Detect which cell encompasses the target text, then output its (X, Y) center coordinate. 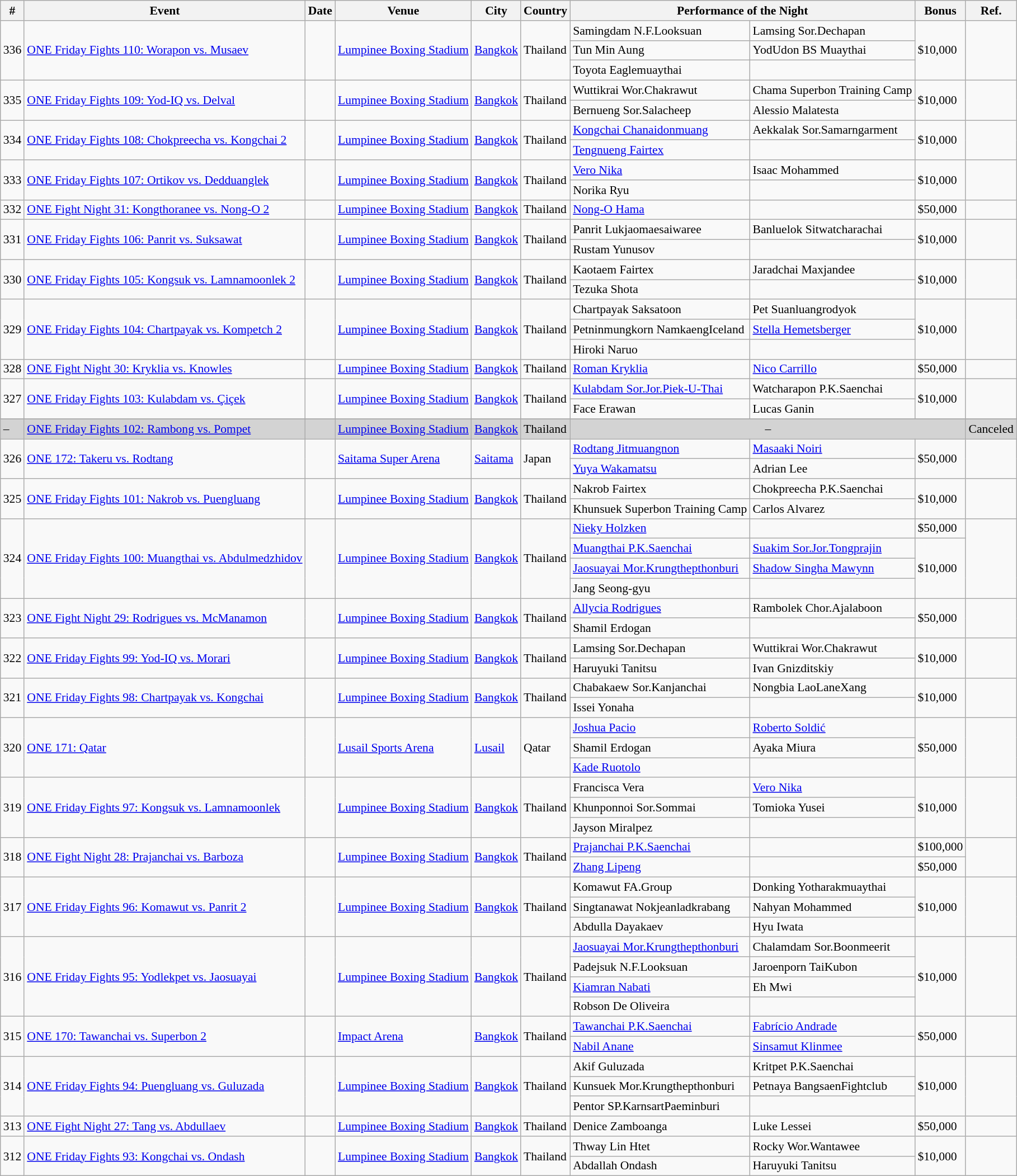
334 (12, 140)
ONE Friday Fights 95: Yodlekpet vs. Jaosuayai (164, 977)
Adrian Lee (832, 469)
Face Erawan (660, 409)
Rustam Yunusov (660, 250)
ONE Friday Fights 99: Yod-IQ vs. Morari (164, 658)
317 (12, 907)
Jaroenporn TaiKubon (832, 967)
Ivan Gnizditskiy (832, 668)
Rambolek Chor.Ajalaboon (832, 608)
Venue (403, 11)
332 (12, 210)
ONE Fight Night 28: Prajanchai vs. Barboza (164, 857)
Joshua Pacio (660, 728)
Alessio Malatesta (832, 110)
ONE Friday Fights 97: Kongsuk vs. Lamnamoonlek (164, 807)
Isaac Mohammed (832, 170)
Kongchai Chanaidonmuang (660, 130)
Shadow Singha Mawynn (832, 569)
Jayson Miralpez (660, 828)
Hyu Iwata (832, 927)
# (12, 11)
Chokpreecha P.K.Saenchai (832, 489)
Suakim Sor.Jor.Tongprajin (832, 549)
Roman Kryklia (660, 369)
Event (164, 11)
Rocky Wor.Wantawee (832, 1146)
333 (12, 180)
Tezuka Shota (660, 290)
ONE Friday Fights 94: Puengluang vs. Guluzada (164, 1086)
331 (12, 239)
Khunsuek Superbon Training Camp (660, 509)
Zhang Lipeng (660, 867)
Samingdam N.F.Looksuan (660, 31)
Stella Hemetsberger (832, 329)
Lusail Sports Arena (403, 748)
Tengnueng Fairtex (660, 150)
326 (12, 459)
ONE Friday Fights 109: Yod-IQ vs. Delval (164, 101)
Chalamdam Sor.Boonmeerit (832, 947)
Fabrício Andrade (832, 1027)
324 (12, 558)
327 (12, 399)
336 (12, 50)
312 (12, 1156)
ONE Fight Night 29: Rodrigues vs. McManamon (164, 618)
322 (12, 658)
318 (12, 857)
Kunsuek Mor.Krungthepthonburi (660, 1087)
Robson De Oliveira (660, 1007)
Nongbia LaoLaneXang (832, 688)
Qatar (545, 748)
Chama Superbon Training Camp (832, 91)
320 (12, 748)
Bernueng Sor.Salacheep (660, 110)
Pet Suanluangrodyok (832, 310)
Lucas Ganin (832, 409)
Masaaki Noiri (832, 449)
Abdallah Ondash (660, 1166)
Lusail (496, 748)
Kritpet P.K.Saenchai (832, 1066)
Carlos Alvarez (832, 509)
Tawanchai P.K.Saenchai (660, 1027)
ONE Friday Fights 93: Kongchai vs. Ondash (164, 1156)
Kaotaem Fairtex (660, 270)
Petnaya BangsaenFightclub (832, 1087)
Saitama (496, 459)
$100,000 (940, 847)
Padejsuk N.F.Looksuan (660, 967)
Japan (545, 459)
323 (12, 618)
Aekkalak Sor.Samarngarment (832, 130)
Nakrob Fairtex (660, 489)
Bonus (940, 11)
Komawut FA.Group (660, 887)
321 (12, 698)
Nico Carrillo (832, 369)
Ref. (991, 11)
Jang Seong-gyu (660, 588)
313 (12, 1126)
Watcharapon P.K.Saenchai (832, 389)
314 (12, 1086)
Impact Arena (403, 1037)
Nabil Anane (660, 1047)
Nong-O Hama (660, 210)
Prajanchai P.K.Saenchai (660, 847)
ONE 172: Takeru vs. Rodtang (164, 459)
ONE Friday Fights 98: Chartpayak vs. Kongchai (164, 698)
Nieky Holzken (660, 528)
Rodtang Jitmuangnon (660, 449)
Country (545, 11)
YodUdon BS Muaythai (832, 50)
319 (12, 807)
Kiamran Nabati (660, 987)
ONE Friday Fights 100: Muangthai vs. Abdulmedzhidov (164, 558)
ONE 170: Tawanchai vs. Superbon 2 (164, 1037)
ONE Friday Fights 104: Chartpayak vs. Kompetch 2 (164, 330)
Jaradchai Maxjandee (832, 270)
Nahyan Mohammed (832, 907)
Chartpayak Saksatoon (660, 310)
Performance of the Night (742, 11)
Panrit Lukjaomaesaiwaree (660, 230)
Toyota Eaglemuaythai (660, 70)
Kade Ruotolo (660, 768)
316 (12, 977)
ONE Friday Fights 105: Kongsuk vs. Lamnamoonlek 2 (164, 280)
Pentor SP.KarnsartPaeminburi (660, 1107)
330 (12, 280)
Donking Yotharakmuaythai (832, 887)
ONE Friday Fights 101: Nakrob vs. Puengluang (164, 499)
Issei Yonaha (660, 708)
335 (12, 101)
Roberto Soldić (832, 728)
325 (12, 499)
ONE Friday Fights 103: Kulabdam vs. Çiçek (164, 399)
ONE Friday Fights 107: Ortikov vs. Dedduanglek (164, 180)
Petninmungkorn NamkaengIceland (660, 329)
Luke Lessei (832, 1126)
Sinsamut Klinmee (832, 1047)
Thway Lin Htet (660, 1146)
ONE Friday Fights 106: Panrit vs. Suksawat (164, 239)
ONE Fight Night 31: Kongthoranee vs. Nong-O 2 (164, 210)
Tun Min Aung (660, 50)
ONE Friday Fights 102: Rambong vs. Pompet (164, 429)
Muangthai P.K.Saenchai (660, 549)
Kulabdam Sor.Jor.Piek-U-Thai (660, 389)
Norika Ryu (660, 190)
Saitama Super Arena (403, 459)
Ayaka Miura (832, 748)
ONE 171: Qatar (164, 748)
Allycia Rodrigues (660, 608)
Eh Mwi (832, 987)
315 (12, 1037)
Banluelok Sitwatcharachai (832, 230)
Khunponnoi Sor.Sommai (660, 807)
Singtanawat Nokjeanladkrabang (660, 907)
Denice Zamboanga (660, 1126)
329 (12, 330)
Date (320, 11)
City (496, 11)
ONE Friday Fights 110: Worapon vs. Musaev (164, 50)
Tomioka Yusei (832, 807)
ONE Fight Night 30: Kryklia vs. Knowles (164, 369)
Chabakaew Sor.Kanjanchai (660, 688)
ONE Friday Fights 108: Chokpreecha vs. Kongchai 2 (164, 140)
Hiroki Naruo (660, 350)
Francisca Vera (660, 788)
ONE Friday Fights 96: Komawut vs. Panrit 2 (164, 907)
ONE Fight Night 27: Tang vs. Abdullaev (164, 1126)
Akif Guluzada (660, 1066)
Yuya Wakamatsu (660, 469)
328 (12, 369)
Canceled (991, 429)
Abdulla Dayakaev (660, 927)
